Pinpoint the cell where the given text exists, returning its [X, Y] midpoint coordinate. 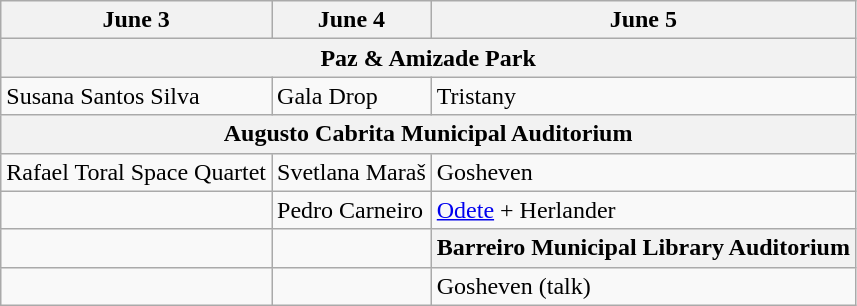
Tristany [643, 96]
Gosheven (talk) [643, 286]
Rafael Toral Space Quartet [136, 172]
Augusto Cabrita Municipal Auditorium [428, 134]
Pedro Carneiro [352, 210]
June 3 [136, 20]
June 4 [352, 20]
June 5 [643, 20]
Paz & Amizade Park [428, 58]
Barreiro Municipal Library Auditorium [643, 248]
Susana Santos Silva [136, 96]
Odete + Herlander [643, 210]
Svetlana Maraš [352, 172]
Gosheven [643, 172]
Gala Drop [352, 96]
